Return (x, y) of the center of cell containing provided text 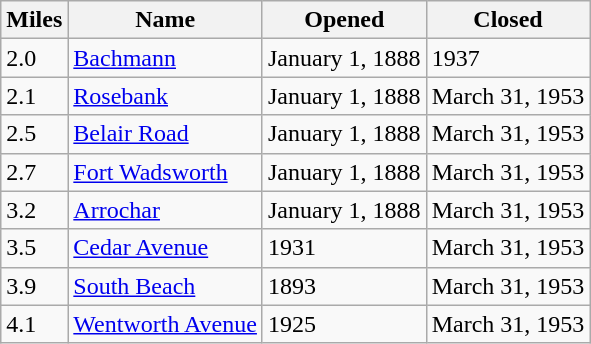
2.1 (34, 96)
Miles (34, 20)
Name (166, 20)
1937 (508, 58)
1925 (344, 324)
1931 (344, 248)
3.9 (34, 286)
Belair Road (166, 134)
1893 (344, 286)
Wentworth Avenue (166, 324)
Opened (344, 20)
2.0 (34, 58)
Bachmann (166, 58)
3.5 (34, 248)
2.5 (34, 134)
Closed (508, 20)
Fort Wadsworth (166, 172)
2.7 (34, 172)
3.2 (34, 210)
Arrochar (166, 210)
South Beach (166, 286)
4.1 (34, 324)
Rosebank (166, 96)
Cedar Avenue (166, 248)
